For the text-containing cell, return its midpoint in [x, y] coordinate format. 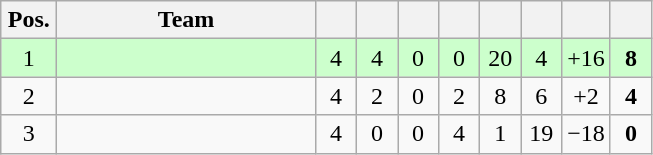
3 [29, 134]
Pos. [29, 20]
−18 [586, 134]
+16 [586, 58]
20 [500, 58]
+2 [586, 96]
19 [542, 134]
6 [542, 96]
Team [186, 20]
